Extract the [x, y] coordinate from the center of the cell holding the provided text.  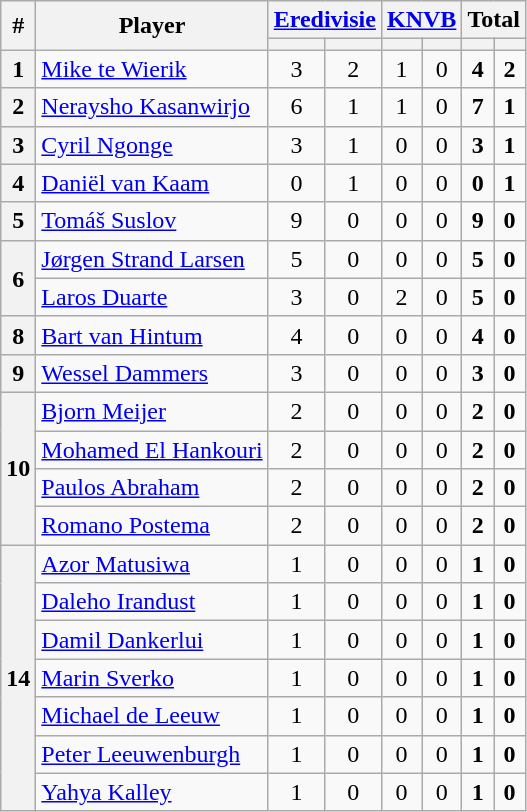
Mohamed El Hankouri [152, 449]
Romano Postema [152, 526]
Paulos Abraham [152, 488]
Tomáš Suslov [152, 221]
Azor Matusiwa [152, 564]
Wessel Dammers [152, 373]
Jørgen Strand Larsen [152, 259]
Laros Duarte [152, 297]
Bjorn Meijer [152, 411]
Cyril Ngonge [152, 145]
Mike te Wierik [152, 69]
Eredivisie [324, 20]
Total [494, 20]
Player [152, 26]
Neraysho Kasanwirjo [152, 107]
Damil Dankerlui [152, 640]
8 [18, 335]
Michael de Leeuw [152, 716]
# [18, 26]
Daniël van Kaam [152, 183]
Bart van Hintum [152, 335]
KNVB [421, 20]
Peter Leeuwenburgh [152, 754]
Marin Sverko [152, 678]
7 [478, 107]
Yahya Kalley [152, 792]
14 [18, 678]
10 [18, 468]
Daleho Irandust [152, 602]
